Pinpoint the cell where the given text exists, returning its (x, y) midpoint coordinate. 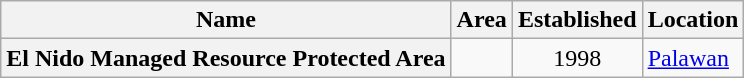
Area (482, 20)
El Nido Managed Resource Protected Area (226, 58)
1998 (577, 58)
Location (693, 20)
Name (226, 20)
Established (577, 20)
Palawan (693, 58)
